Provide the (x, y) coordinate of the cell's center where the given text is located.  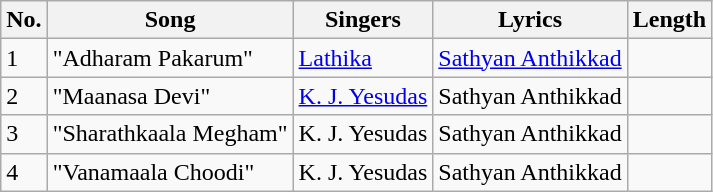
Lathika (363, 58)
1 (24, 58)
Lyrics (530, 20)
3 (24, 134)
No. (24, 20)
Length (669, 20)
"Vanamaala Choodi" (170, 172)
4 (24, 172)
2 (24, 96)
"Adharam Pakarum" (170, 58)
Singers (363, 20)
"Sharathkaala Megham" (170, 134)
"Maanasa Devi" (170, 96)
Song (170, 20)
